Return [X, Y] of the center of cell containing provided text 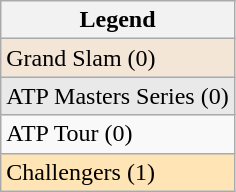
Legend [118, 20]
ATP Tour (0) [118, 134]
ATP Masters Series (0) [118, 96]
Challengers (1) [118, 172]
Grand Slam (0) [118, 58]
